Find where the given text appears and provide that cell's center as [X, Y] coordinate. 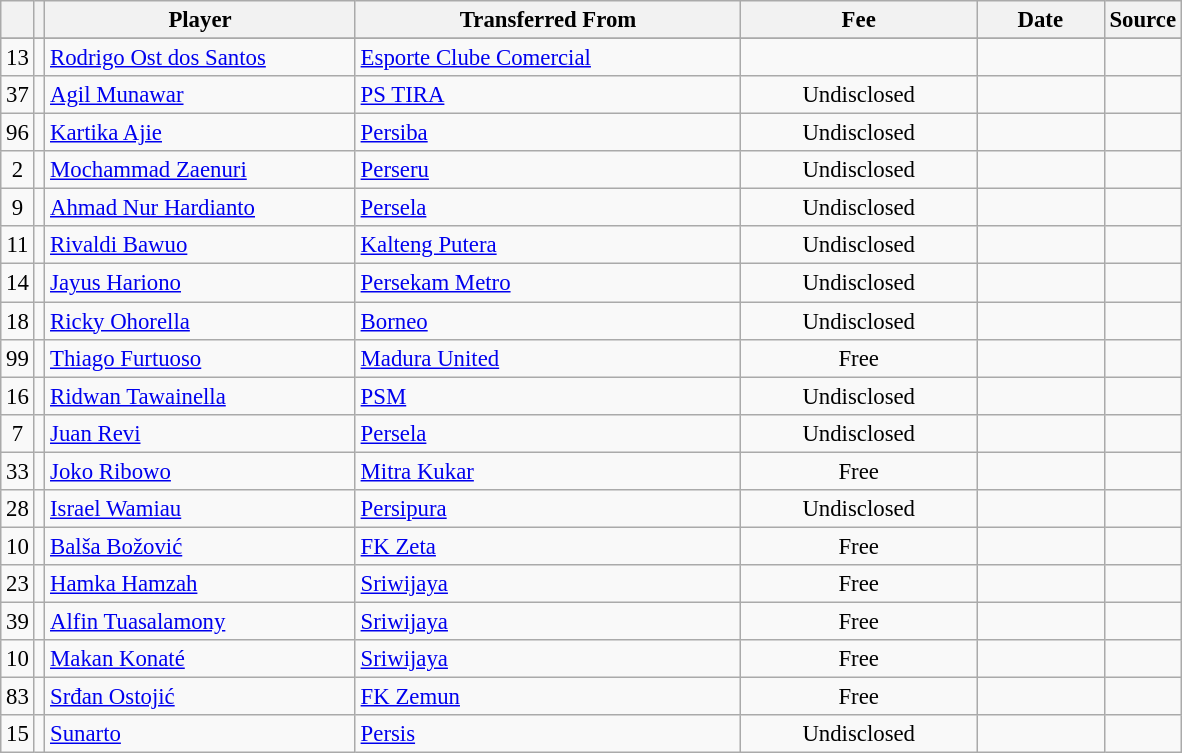
14 [18, 283]
Transferred From [548, 20]
Sunarto [200, 734]
Thiago Furtuoso [200, 358]
23 [18, 584]
99 [18, 358]
PS TIRA [548, 95]
Agil Munawar [200, 95]
28 [18, 509]
Alfin Tuasalamony [200, 621]
Persis [548, 734]
Israel Wamiau [200, 509]
Makan Konaté [200, 659]
39 [18, 621]
Balša Božović [200, 546]
Rivaldi Bawuo [200, 245]
11 [18, 245]
Hamka Hamzah [200, 584]
2 [18, 170]
Mochammad Zaenuri [200, 170]
Persipura [548, 509]
Persiba [548, 133]
Srđan Ostojić [200, 697]
Joko Ribowo [200, 471]
Esporte Clube Comercial [548, 58]
Ahmad Nur Hardianto [200, 208]
Kartika Ajie [200, 133]
Rodrigo Ost dos Santos [200, 58]
FK Zemun [548, 697]
PSM [548, 396]
83 [18, 697]
Kalteng Putera [548, 245]
Juan Revi [200, 433]
Player [200, 20]
18 [18, 321]
Fee [859, 20]
Source [1142, 20]
Jayus Hariono [200, 283]
Madura United [548, 358]
Date [1040, 20]
37 [18, 95]
7 [18, 433]
16 [18, 396]
13 [18, 58]
33 [18, 471]
Ridwan Tawainella [200, 396]
Perseru [548, 170]
FK Zeta [548, 546]
Borneo [548, 321]
96 [18, 133]
Persekam Metro [548, 283]
15 [18, 734]
9 [18, 208]
Mitra Kukar [548, 471]
Ricky Ohorella [200, 321]
